Output the [x, y] coordinate of the center of the cell containing the given text.  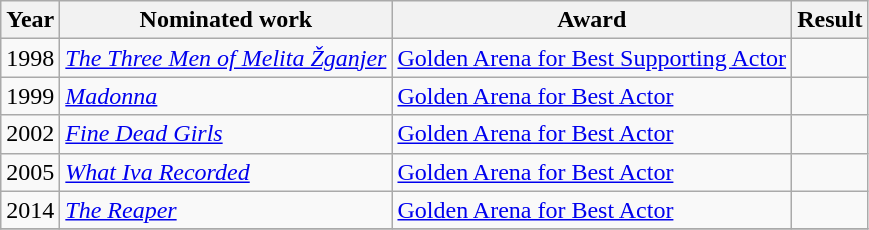
The Reaper [226, 210]
Result [830, 20]
2005 [30, 172]
Award [592, 20]
1998 [30, 58]
2002 [30, 134]
Nominated work [226, 20]
Golden Arena for Best Supporting Actor [592, 58]
1999 [30, 96]
The Three Men of Melita Žganjer [226, 58]
Madonna [226, 96]
2014 [30, 210]
Year [30, 20]
Fine Dead Girls [226, 134]
What Iva Recorded [226, 172]
